Return (X, Y) of the center of cell containing provided text 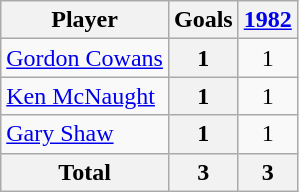
Total (85, 172)
Gary Shaw (85, 134)
Ken McNaught (85, 96)
1982 (268, 20)
Goals (203, 20)
Player (85, 20)
Gordon Cowans (85, 58)
